Find where the given text appears and provide that cell's center as [x, y] coordinate. 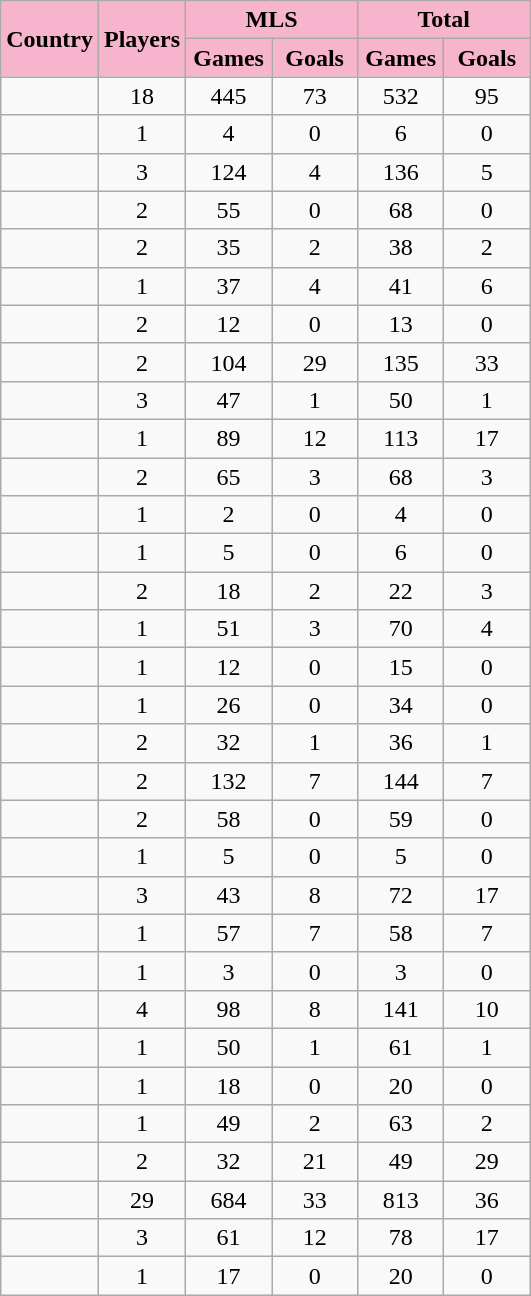
73 [315, 96]
104 [229, 362]
35 [229, 248]
141 [401, 1009]
135 [401, 362]
15 [401, 667]
Total [444, 20]
445 [229, 96]
813 [401, 1200]
532 [401, 96]
72 [401, 895]
63 [401, 1124]
144 [401, 781]
89 [229, 438]
37 [229, 286]
Players [142, 39]
684 [229, 1200]
95 [487, 96]
21 [315, 1162]
55 [229, 210]
51 [229, 629]
38 [401, 248]
26 [229, 705]
10 [487, 1009]
57 [229, 933]
47 [229, 400]
113 [401, 438]
132 [229, 781]
124 [229, 172]
41 [401, 286]
13 [401, 324]
136 [401, 172]
59 [401, 819]
MLS [272, 20]
65 [229, 477]
22 [401, 591]
Country [50, 39]
70 [401, 629]
43 [229, 895]
78 [401, 1238]
98 [229, 1009]
34 [401, 705]
